Provide the (X, Y) coordinate of the cell's center where the given text is located.  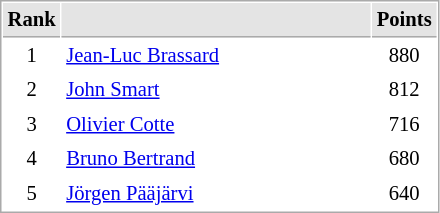
Jörgen Pääjärvi (216, 194)
Bruno Bertrand (216, 158)
1 (32, 56)
Rank (32, 20)
4 (32, 158)
2 (32, 90)
812 (404, 90)
880 (404, 56)
5 (32, 194)
3 (32, 124)
680 (404, 158)
640 (404, 194)
716 (404, 124)
Olivier Cotte (216, 124)
Points (404, 20)
John Smart (216, 90)
Jean-Luc Brassard (216, 56)
